Return the [x, y] coordinate for the center point of the cell that contains the specified text.  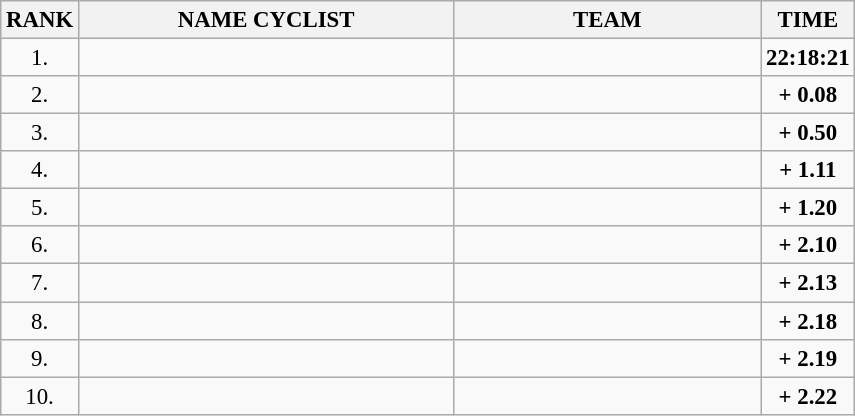
NAME CYCLIST [266, 20]
+ 0.50 [808, 133]
8. [40, 321]
5. [40, 208]
22:18:21 [808, 58]
TEAM [608, 20]
6. [40, 245]
4. [40, 170]
+ 0.08 [808, 95]
+ 2.18 [808, 321]
TIME [808, 20]
1. [40, 58]
+ 2.22 [808, 396]
2. [40, 95]
+ 1.20 [808, 208]
+ 2.13 [808, 283]
10. [40, 396]
+ 2.10 [808, 245]
+ 1.11 [808, 170]
3. [40, 133]
9. [40, 358]
+ 2.19 [808, 358]
RANK [40, 20]
7. [40, 283]
